Detect which cell encompasses the target text, then output its (x, y) center coordinate. 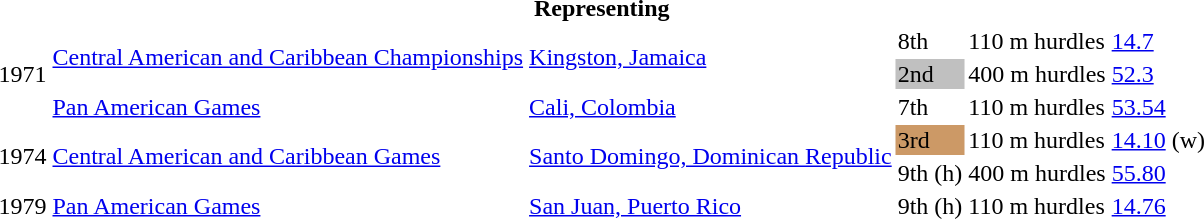
Central American and Caribbean Games (288, 156)
2nd (930, 74)
8th (930, 41)
9th (h) (930, 173)
7th (930, 107)
3rd (930, 140)
Santo Domingo, Dominican Republic (711, 156)
Cali, Colombia (711, 107)
Kingston, Jamaica (711, 58)
Pan American Games (288, 107)
Central American and Caribbean Championships (288, 58)
